Capture the cell that displays the provided text and extract its (X, Y) central coordinate. 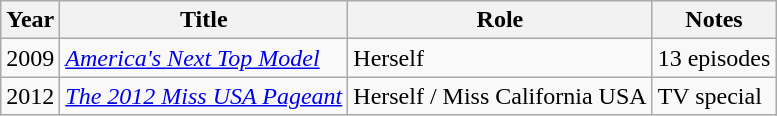
Title (204, 20)
Herself (500, 58)
Year (30, 20)
America's Next Top Model (204, 58)
Notes (714, 20)
Herself / Miss California USA (500, 96)
Role (500, 20)
2009 (30, 58)
The 2012 Miss USA Pageant (204, 96)
13 episodes (714, 58)
2012 (30, 96)
TV special (714, 96)
